Output the (X, Y) coordinate of the center of the cell containing the given text.  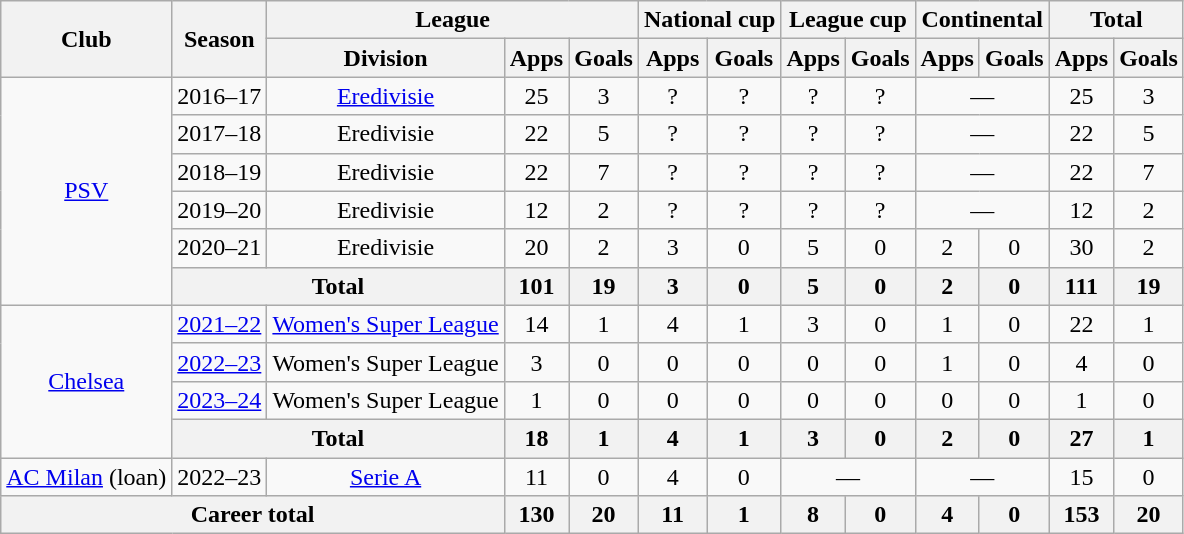
League cup (848, 20)
2019–20 (220, 210)
153 (1081, 515)
27 (1081, 438)
101 (536, 286)
Career total (253, 515)
2020–21 (220, 248)
18 (536, 438)
111 (1081, 286)
2018–19 (220, 172)
Serie A (386, 477)
14 (536, 324)
8 (813, 515)
2017–18 (220, 134)
League (453, 20)
2023–24 (220, 400)
15 (1081, 477)
Continental (982, 20)
Season (220, 39)
PSV (86, 191)
Chelsea (86, 381)
30 (1081, 248)
AC Milan (loan) (86, 477)
Club (86, 39)
National cup (709, 20)
Division (386, 58)
130 (536, 515)
2016–17 (220, 96)
2021–22 (220, 324)
